Return [x, y] of the center of cell containing provided text 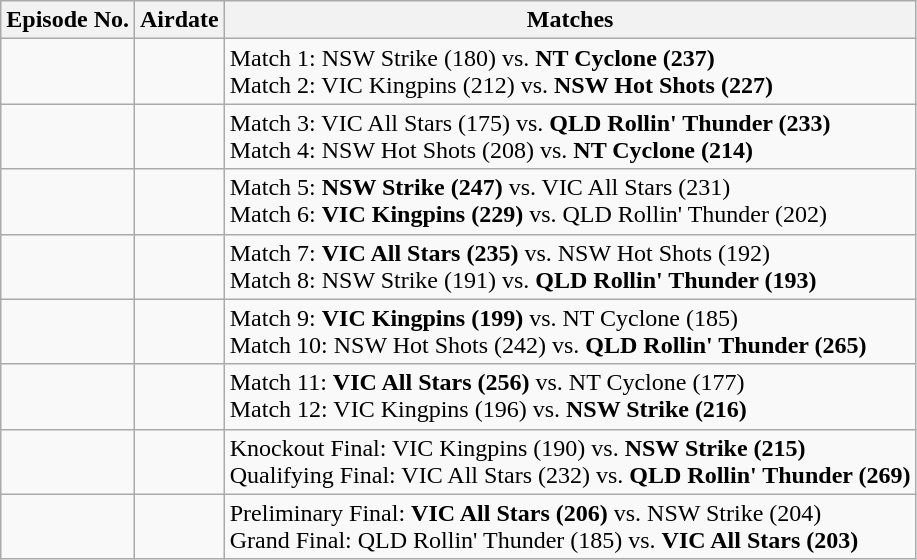
Match 11: VIC All Stars (256) vs. NT Cyclone (177) Match 12: VIC Kingpins (196) vs. NSW Strike (216) [570, 396]
Knockout Final: VIC Kingpins (190) vs. NSW Strike (215) Qualifying Final: VIC All Stars (232) vs. QLD Rollin' Thunder (269) [570, 462]
Airdate [180, 20]
Match 7: VIC All Stars (235) vs. NSW Hot Shots (192) Match 8: NSW Strike (191) vs. QLD Rollin' Thunder (193) [570, 266]
Match 5: NSW Strike (247) vs. VIC All Stars (231) Match 6: VIC Kingpins (229) vs. QLD Rollin' Thunder (202) [570, 202]
Preliminary Final: VIC All Stars (206) vs. NSW Strike (204) Grand Final: QLD Rollin' Thunder (185) vs. VIC All Stars (203) [570, 526]
Match 9: VIC Kingpins (199) vs. NT Cyclone (185) Match 10: NSW Hot Shots (242) vs. QLD Rollin' Thunder (265) [570, 332]
Match 1: NSW Strike (180) vs. NT Cyclone (237) Match 2: VIC Kingpins (212) vs. NSW Hot Shots (227) [570, 72]
Episode No. [68, 20]
Match 3: VIC All Stars (175) vs. QLD Rollin' Thunder (233) Match 4: NSW Hot Shots (208) vs. NT Cyclone (214) [570, 136]
Matches [570, 20]
